Extract the [X, Y] coordinate from the center of the cell holding the provided text.  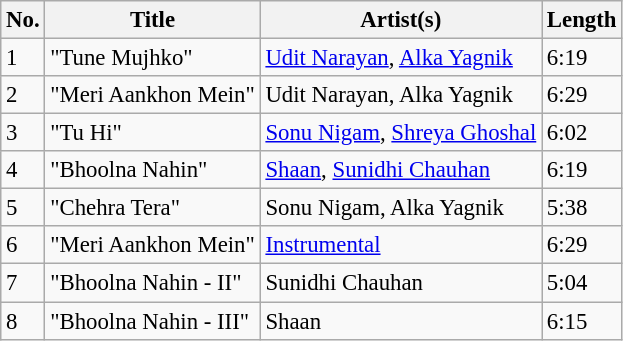
Sonu Nigam, Shreya Ghoshal [400, 133]
1 [23, 58]
8 [23, 321]
7 [23, 283]
Length [582, 20]
6:15 [582, 321]
4 [23, 170]
"Tune Mujhko" [152, 58]
Sonu Nigam, Alka Yagnik [400, 208]
"Bhoolna Nahin" [152, 170]
Instrumental [400, 245]
5:04 [582, 283]
Shaan, Sunidhi Chauhan [400, 170]
2 [23, 95]
Sunidhi Chauhan [400, 283]
"Bhoolna Nahin - II" [152, 283]
3 [23, 133]
"Bhoolna Nahin - III" [152, 321]
"Chehra Tera" [152, 208]
5:38 [582, 208]
5 [23, 208]
Artist(s) [400, 20]
6:02 [582, 133]
No. [23, 20]
6 [23, 245]
"Tu Hi" [152, 133]
Title [152, 20]
Shaan [400, 321]
